Search for the cell housing the specified text and yield its [x, y] center coordinate. 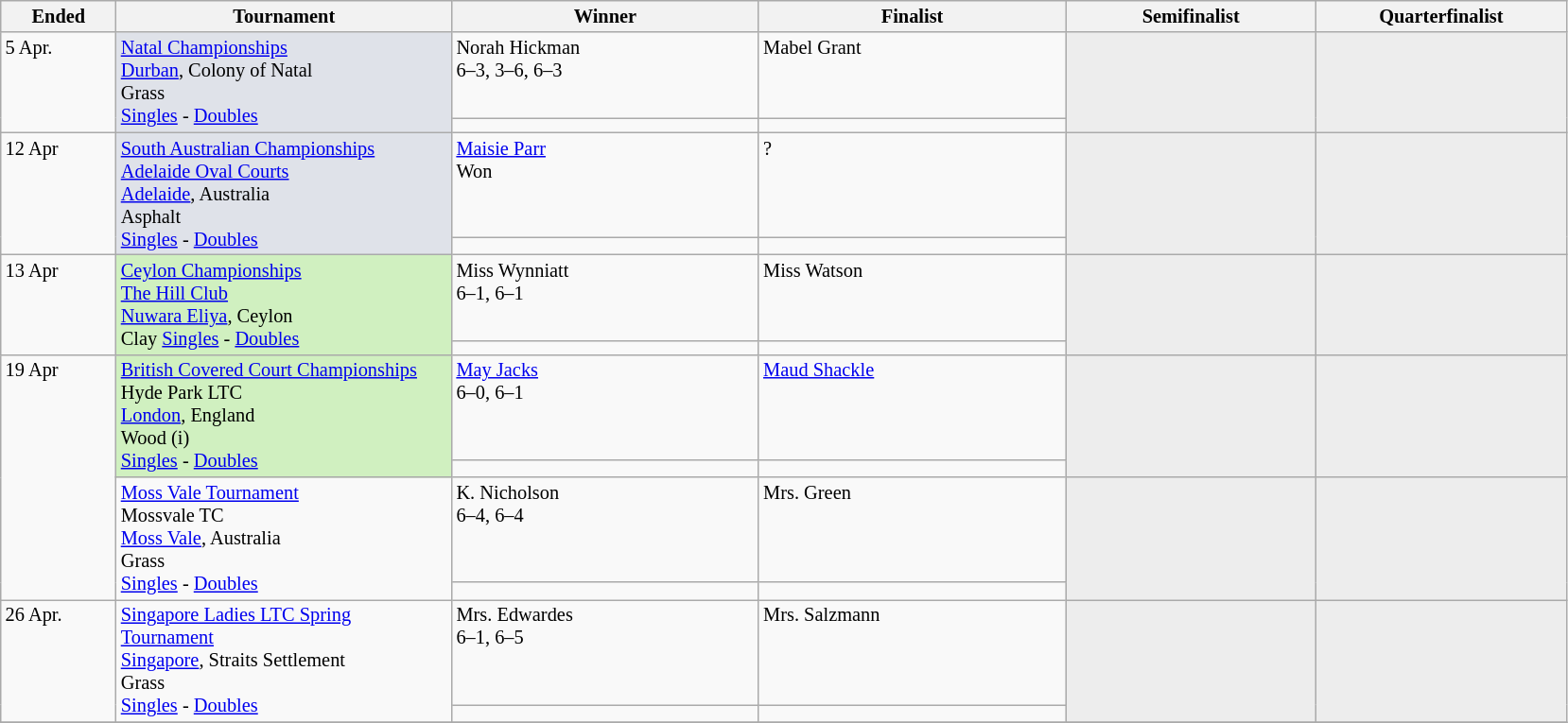
13 Apr [59, 304]
Ceylon ChampionshipsThe Hill ClubNuwara Eliya, CeylonClay Singles - Doubles [284, 304]
Finalist [912, 16]
? [912, 185]
South Australian ChampionshipsAdelaide Oval Courts Adelaide, AustraliaAsphaltSingles - Doubles [284, 194]
Maisie ParrWon [605, 185]
26 Apr. [59, 661]
Tournament [284, 16]
Maud Shackle [912, 406]
Mrs. Green [912, 529]
Moss Vale TournamentMossvale TCMoss Vale, AustraliaGrassSingles - Doubles [284, 539]
May Jacks6–0, 6–1 [605, 406]
Ended [59, 16]
Norah Hickman6–3, 3–6, 6–3 [605, 75]
Mrs. Salzmann [912, 652]
Semifinalist [1192, 16]
12 Apr [59, 194]
Natal ChampionshipsDurban, Colony of NatalGrassSingles - Doubles [284, 82]
Miss Watson [912, 297]
5 Apr. [59, 82]
Singapore Ladies LTC Spring TournamentSingapore, Straits SettlementGrassSingles - Doubles [284, 661]
Mabel Grant [912, 75]
Mrs. Edwardes6–1, 6–5 [605, 652]
Winner [605, 16]
Miss Wynniatt6–1, 6–1 [605, 297]
K. Nicholson6–4, 6–4 [605, 529]
Quarterfinalist [1441, 16]
British Covered Court ChampionshipsHyde Park LTCLondon, EnglandWood (i)Singles - Doubles [284, 416]
19 Apr [59, 476]
